For the text-containing cell, return its midpoint in [X, Y] coordinate format. 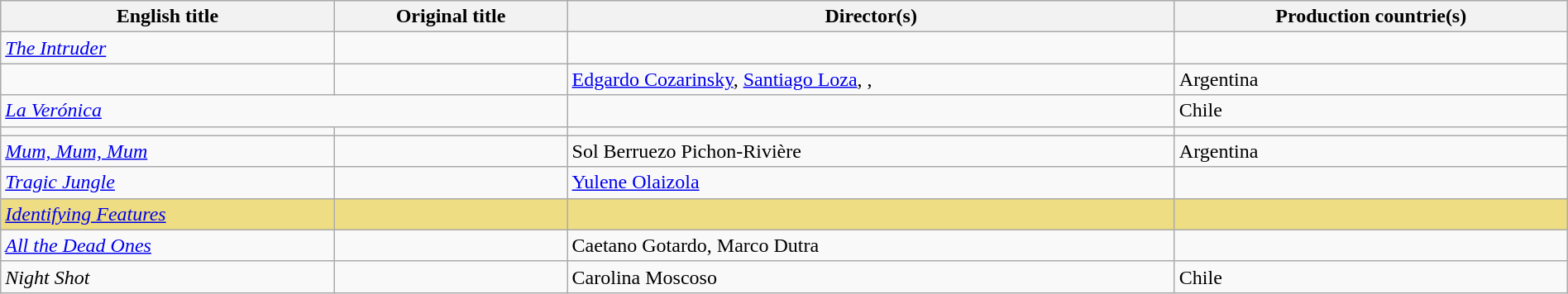
Tragic Jungle [167, 183]
Edgardo Cozarinsky, Santiago Loza, , [871, 79]
Caetano Gotardo, Marco Dutra [871, 245]
Mum, Mum, Mum [167, 151]
Night Shot [167, 277]
All the Dead Ones [167, 245]
Yulene Olaizola [871, 183]
The Intruder [167, 48]
Identifying Features [167, 214]
Production countrie(s) [1371, 17]
Original title [451, 17]
La Verónica [284, 111]
Sol Berruezo Pichon-Rivière [871, 151]
Carolina Moscoso [871, 277]
Director(s) [871, 17]
English title [167, 17]
